Provide the (X, Y) coordinate of the cell's center where the given text is located.  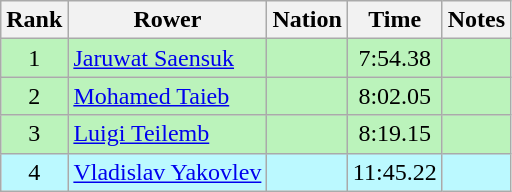
Rower (168, 20)
Jaruwat Saensuk (168, 58)
2 (34, 96)
Mohamed Taieb (168, 96)
8:19.15 (394, 134)
4 (34, 172)
11:45.22 (394, 172)
3 (34, 134)
Vladislav Yakovlev (168, 172)
1 (34, 58)
7:54.38 (394, 58)
Time (394, 20)
Nation (307, 20)
Notes (476, 20)
Rank (34, 20)
Luigi Teilemb (168, 134)
8:02.05 (394, 96)
